Find where the given text appears and provide that cell's center as (x, y) coordinate. 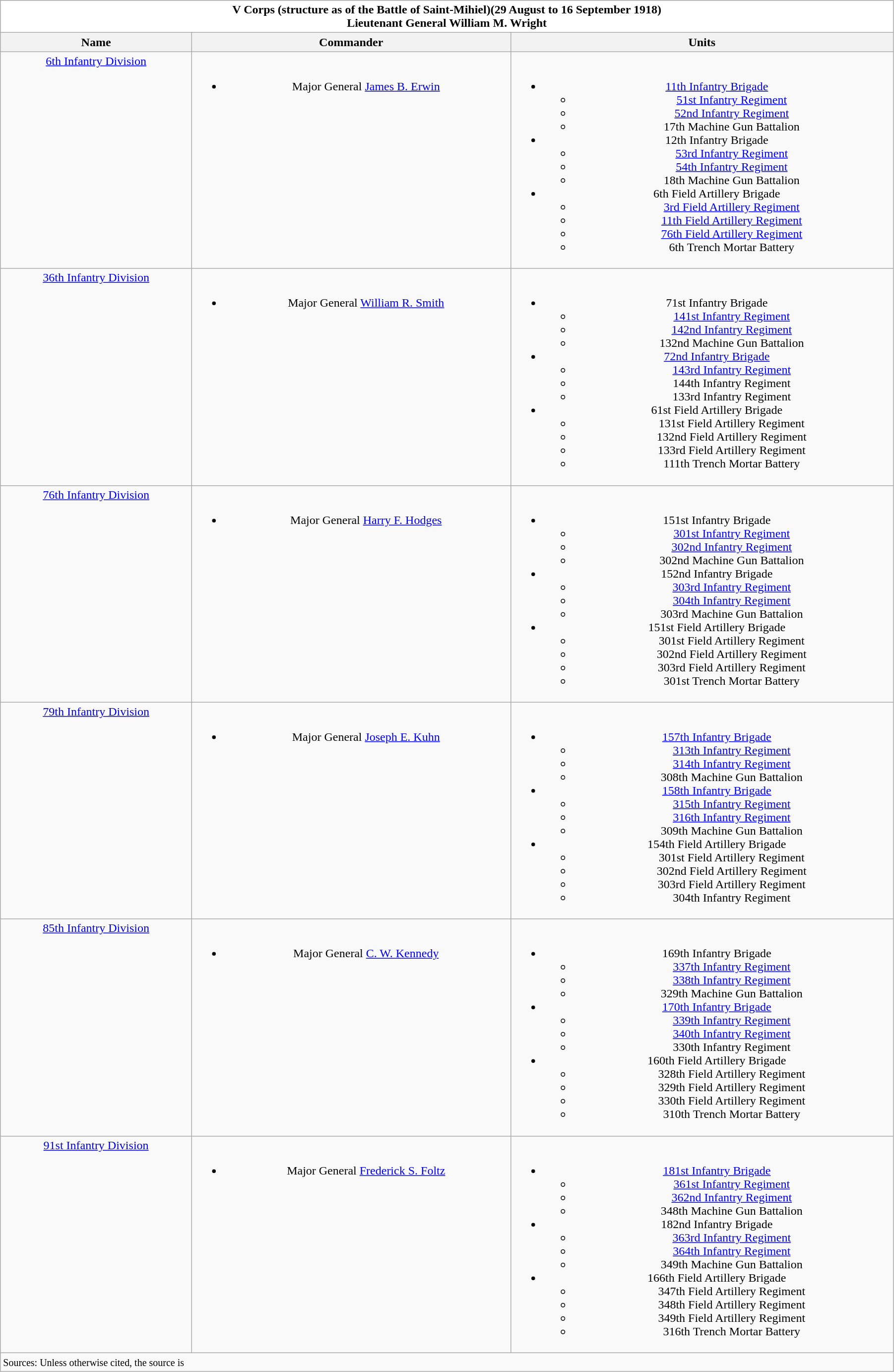
Sources: Unless otherwise cited, the source is (447, 1362)
Major General Frederick S. Foltz (351, 1244)
Commander (351, 42)
36th Infantry Division (96, 377)
Name (96, 42)
Major General William R. Smith (351, 377)
V Corps (structure as of the Battle of Saint-Mihiel)(29 August to 16 September 1918)Lieutenant General William M. Wright (447, 17)
Major General Joseph E. Kuhn (351, 811)
91st Infantry Division (96, 1244)
Major General Harry F. Hodges (351, 593)
Units (702, 42)
85th Infantry Division (96, 1027)
79th Infantry Division (96, 811)
Major General C. W. Kennedy (351, 1027)
Major General James B. Erwin (351, 160)
76th Infantry Division (96, 593)
6th Infantry Division (96, 160)
